Provide the [x, y] coordinate of the cell's center where the given text is located.  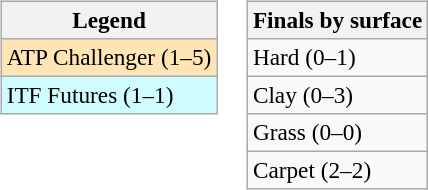
Clay (0–3) [337, 95]
Carpet (2–2) [337, 171]
Finals by surface [337, 20]
Legend [108, 20]
ITF Futures (1–1) [108, 95]
Hard (0–1) [337, 57]
ATP Challenger (1–5) [108, 57]
Grass (0–0) [337, 133]
